Search for the cell housing the specified text and yield its (x, y) center coordinate. 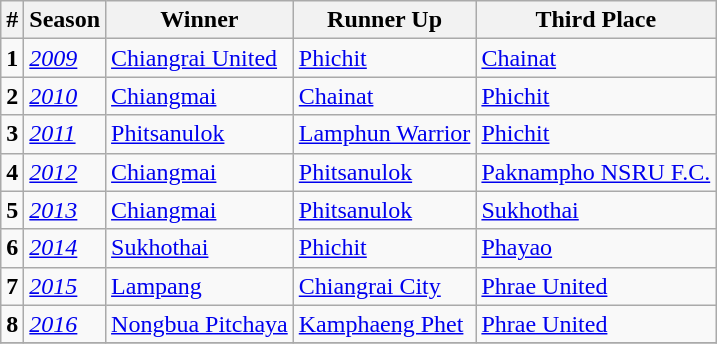
Chiangrai United (200, 58)
Phayao (596, 248)
2011 (65, 134)
2 (12, 96)
Third Place (596, 20)
Runner Up (384, 20)
Lamphun Warrior (384, 134)
2014 (65, 248)
8 (12, 324)
5 (12, 210)
Chiangrai City (384, 286)
Nongbua Pitchaya (200, 324)
# (12, 20)
Season (65, 20)
2015 (65, 286)
Paknampho NSRU F.C. (596, 172)
Lampang (200, 286)
2010 (65, 96)
6 (12, 248)
3 (12, 134)
Winner (200, 20)
2016 (65, 324)
2012 (65, 172)
Kamphaeng Phet (384, 324)
4 (12, 172)
1 (12, 58)
2013 (65, 210)
2009 (65, 58)
7 (12, 286)
